For the text-containing cell, return its midpoint in [x, y] coordinate format. 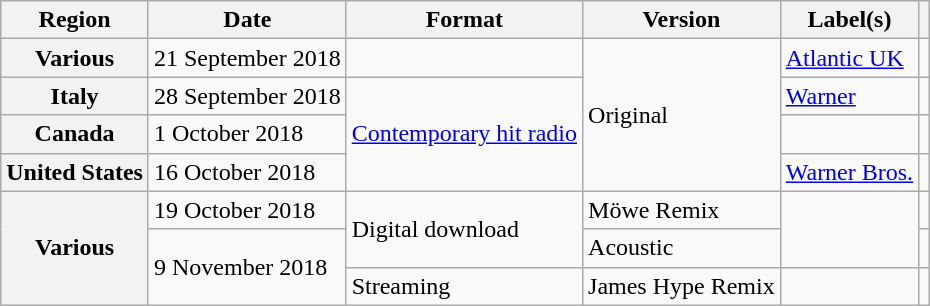
Original [682, 115]
Format [464, 20]
Region [75, 20]
19 October 2018 [247, 210]
United States [75, 172]
Contemporary hit radio [464, 134]
Streaming [464, 286]
9 November 2018 [247, 267]
Version [682, 20]
James Hype Remix [682, 286]
Acoustic [682, 248]
Italy [75, 96]
Canada [75, 134]
28 September 2018 [247, 96]
Atlantic UK [849, 58]
Warner [849, 96]
21 September 2018 [247, 58]
Date [247, 20]
Label(s) [849, 20]
Warner Bros. [849, 172]
Möwe Remix [682, 210]
Digital download [464, 229]
16 October 2018 [247, 172]
1 October 2018 [247, 134]
